Determine the [X, Y] coordinate at the center of the cell enclosing the given text.  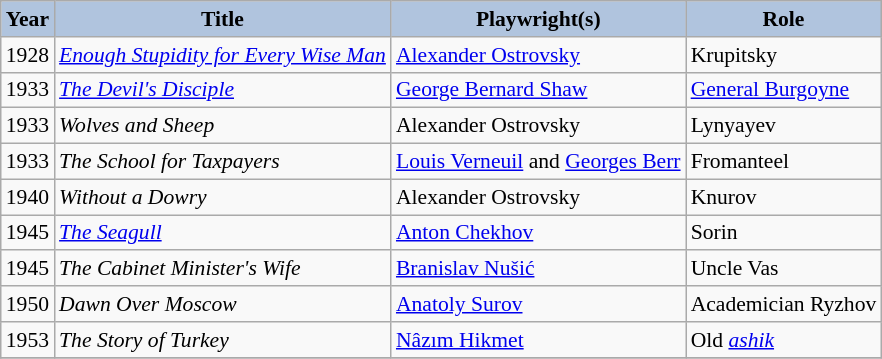
1940 [28, 197]
Anton Chekhov [538, 233]
1950 [28, 304]
1928 [28, 55]
Anatoly Surov [538, 304]
The Seagull [222, 233]
Louis Verneuil and Georges Berr [538, 162]
Title [222, 19]
Enough Stupidity for Every Wise Man [222, 55]
Lynyayev [784, 126]
Role [784, 19]
Without a Dowry [222, 197]
George Bernard Shaw [538, 90]
The Cabinet Minister's Wife [222, 269]
Wolves and Sheep [222, 126]
Krupitsky [784, 55]
Nâzım Hikmet [538, 340]
Year [28, 19]
Academician Ryzhov [784, 304]
Branislav Nušić [538, 269]
The Story of Turkey [222, 340]
1953 [28, 340]
Old ashik [784, 340]
Uncle Vas [784, 269]
Dawn Over Moscow [222, 304]
Fromanteel [784, 162]
General Burgoyne [784, 90]
Knurov [784, 197]
The Devil's Disciple [222, 90]
Sorin [784, 233]
Playwright(s) [538, 19]
The School for Taxpayers [222, 162]
